Capture the cell that displays the provided text and extract its (x, y) central coordinate. 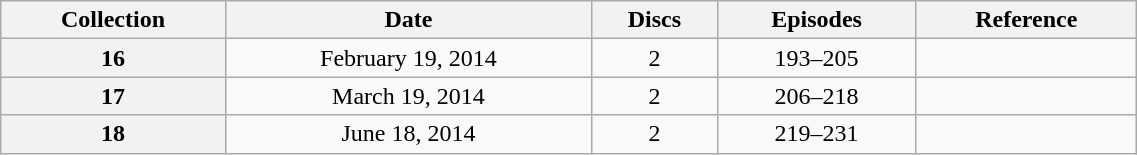
Episodes (816, 20)
June 18, 2014 (408, 134)
Reference (1026, 20)
March 19, 2014 (408, 96)
Discs (655, 20)
18 (114, 134)
193–205 (816, 58)
16 (114, 58)
February 19, 2014 (408, 58)
206–218 (816, 96)
17 (114, 96)
219–231 (816, 134)
Collection (114, 20)
Date (408, 20)
